Detect which cell encompasses the target text, then output its [x, y] center coordinate. 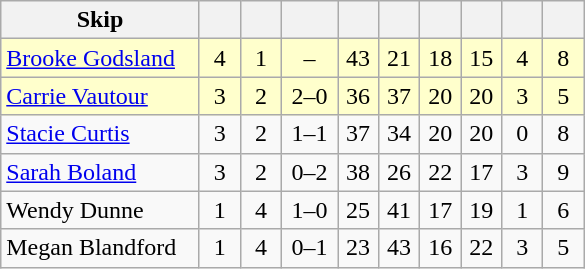
0 [522, 134]
Megan Blandford [100, 248]
Skip [100, 20]
– [309, 58]
36 [358, 96]
1–0 [309, 210]
0–2 [309, 172]
2–0 [309, 96]
38 [358, 172]
Brooke Godsland [100, 58]
19 [482, 210]
Carrie Vautour [100, 96]
23 [358, 248]
26 [400, 172]
0–1 [309, 248]
Wendy Dunne [100, 210]
1–1 [309, 134]
Sarah Boland [100, 172]
15 [482, 58]
25 [358, 210]
18 [440, 58]
16 [440, 248]
6 [564, 210]
34 [400, 134]
Stacie Curtis [100, 134]
9 [564, 172]
21 [400, 58]
41 [400, 210]
